Find where the given text appears and provide that cell's center as [x, y] coordinate. 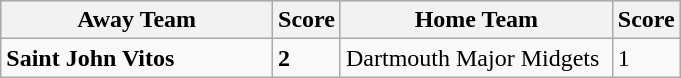
2 [307, 58]
Away Team [137, 20]
Home Team [476, 20]
1 [646, 58]
Dartmouth Major Midgets [476, 58]
Saint John Vitos [137, 58]
